Return [X, Y] of the center of cell containing provided text 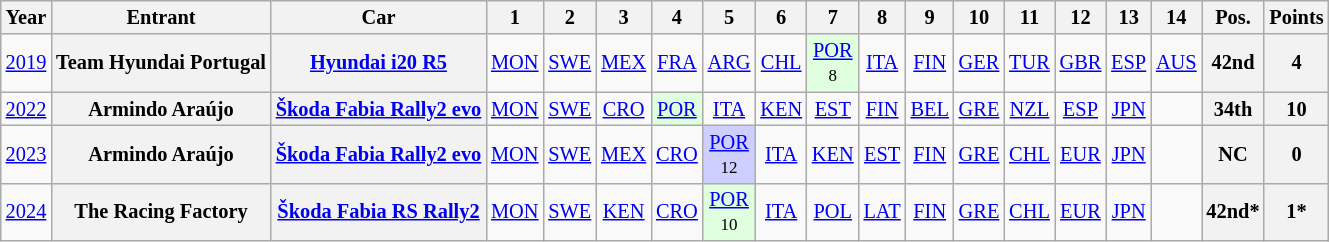
5 [730, 17]
11 [1029, 17]
AUS [1176, 63]
8 [882, 17]
Hyundai i20 R5 [378, 63]
The Racing Factory [161, 212]
9 [930, 17]
1* [1296, 212]
42nd [1234, 63]
POL [833, 212]
FRA [677, 63]
Pos. [1234, 17]
12 [1081, 17]
POR10 [730, 212]
1 [514, 17]
TUR [1029, 63]
Škoda Fabia RS Rally2 [378, 212]
NC [1234, 154]
14 [1176, 17]
2023 [26, 154]
Entrant [161, 17]
GER [979, 63]
0 [1296, 154]
POR12 [730, 154]
7 [833, 17]
Year [26, 17]
6 [781, 17]
NZL [1029, 109]
Team Hyundai Portugal [161, 63]
2024 [26, 212]
Points [1296, 17]
2 [570, 17]
POR8 [833, 63]
BEL [930, 109]
34th [1234, 109]
ARG [730, 63]
42nd* [1234, 212]
POR [677, 109]
2022 [26, 109]
3 [624, 17]
LAT [882, 212]
2019 [26, 63]
13 [1128, 17]
GBR [1081, 63]
Car [378, 17]
